Extract the [X, Y] coordinate from the center of the cell holding the provided text.  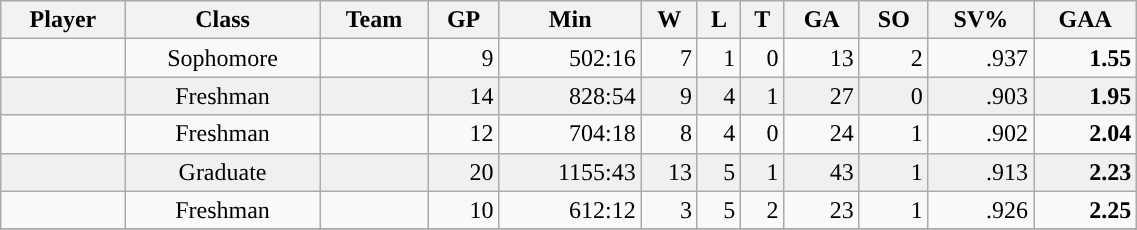
.913 [980, 172]
10 [464, 210]
SO [894, 20]
Min [570, 20]
GAA [1086, 20]
L [718, 20]
.926 [980, 210]
1155:43 [570, 172]
43 [822, 172]
828:54 [570, 96]
612:12 [570, 210]
Team [374, 20]
.902 [980, 134]
Player [63, 20]
1.95 [1086, 96]
Class [222, 20]
14 [464, 96]
2.25 [1086, 210]
1.55 [1086, 58]
.937 [980, 58]
704:18 [570, 134]
Sophomore [222, 58]
20 [464, 172]
GP [464, 20]
27 [822, 96]
8 [669, 134]
T [762, 20]
12 [464, 134]
502:16 [570, 58]
Graduate [222, 172]
W [669, 20]
GA [822, 20]
24 [822, 134]
2.23 [1086, 172]
SV% [980, 20]
23 [822, 210]
3 [669, 210]
2.04 [1086, 134]
.903 [980, 96]
7 [669, 58]
